Search for the cell housing the specified text and yield its (x, y) center coordinate. 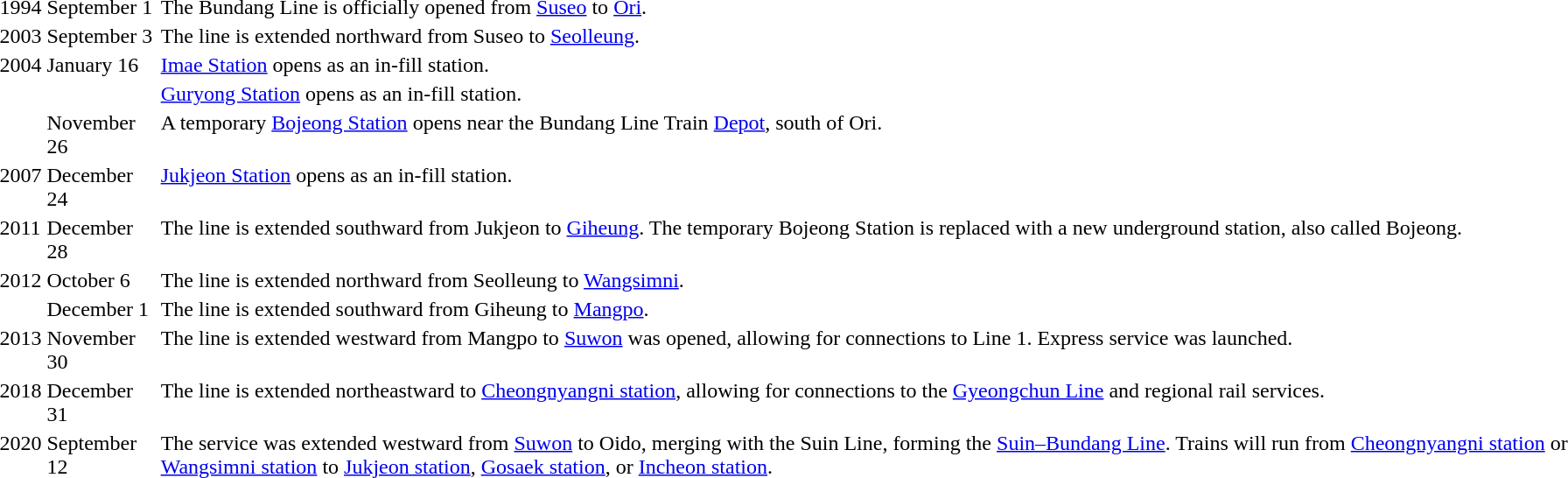
December 1 (101, 309)
December 31 (101, 403)
December 24 (101, 187)
November 30 (101, 350)
November 26 (101, 135)
December 28 (101, 240)
January 16 (101, 65)
September 3 (101, 36)
October 6 (101, 280)
